Extract the [X, Y] coordinate from the center of the cell holding the provided text.  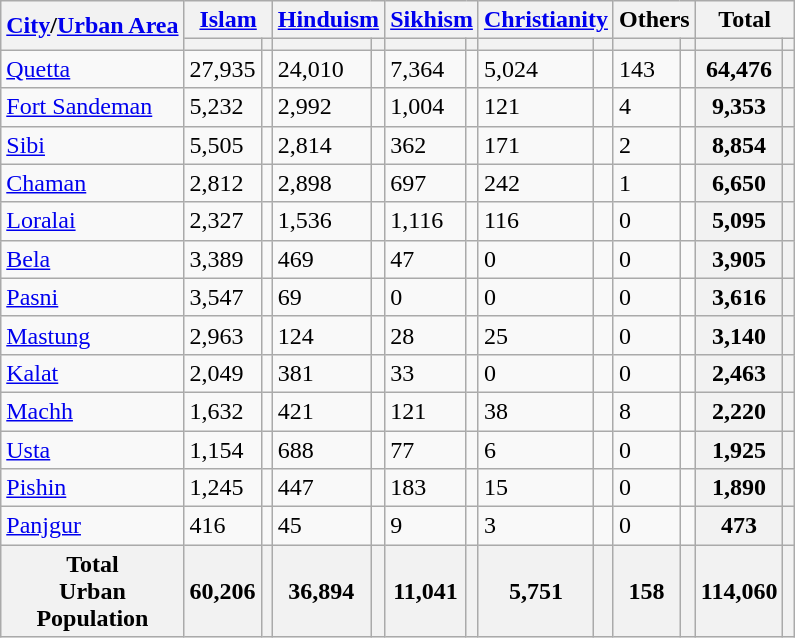
3,547 [222, 297]
8,854 [739, 145]
242 [536, 183]
24,010 [321, 69]
60,206 [222, 591]
28 [426, 335]
1,632 [222, 411]
5,751 [536, 591]
25 [536, 335]
381 [321, 373]
158 [646, 591]
447 [321, 488]
2,327 [222, 221]
171 [536, 145]
183 [426, 488]
TotalUrbanPopulation [92, 591]
4 [646, 107]
69 [321, 297]
3,140 [739, 335]
Others [654, 20]
2,814 [321, 145]
2,992 [321, 107]
116 [536, 221]
1,154 [222, 449]
114,060 [739, 591]
Panjgur [92, 526]
421 [321, 411]
Chaman [92, 183]
5,232 [222, 107]
8 [646, 411]
7,364 [426, 69]
697 [426, 183]
2,463 [739, 373]
2 [646, 145]
36,894 [321, 591]
473 [739, 526]
2,963 [222, 335]
1,890 [739, 488]
27,935 [222, 69]
Usta [92, 449]
Hinduism [328, 20]
33 [426, 373]
469 [321, 259]
Loralai [92, 221]
6 [536, 449]
Sibi [92, 145]
15 [536, 488]
Islam [228, 20]
2,898 [321, 183]
3,389 [222, 259]
Pasni [92, 297]
Christianity [546, 20]
1 [646, 183]
416 [222, 526]
Mastung [92, 335]
2,049 [222, 373]
Sikhism [432, 20]
45 [321, 526]
9,353 [739, 107]
47 [426, 259]
688 [321, 449]
11,041 [426, 591]
5,505 [222, 145]
6,650 [739, 183]
64,476 [739, 69]
1,004 [426, 107]
Quetta [92, 69]
Fort Sandeman [92, 107]
3 [536, 526]
2,812 [222, 183]
Pishin [92, 488]
9 [426, 526]
3,905 [739, 259]
1,116 [426, 221]
143 [646, 69]
1,245 [222, 488]
Total [744, 20]
3,616 [739, 297]
1,925 [739, 449]
5,095 [739, 221]
38 [536, 411]
1,536 [321, 221]
City/Urban Area [92, 26]
362 [426, 145]
124 [321, 335]
2,220 [739, 411]
Bela [92, 259]
77 [426, 449]
Kalat [92, 373]
5,024 [536, 69]
Machh [92, 411]
